Find where the given text appears and provide that cell's center as [x, y] coordinate. 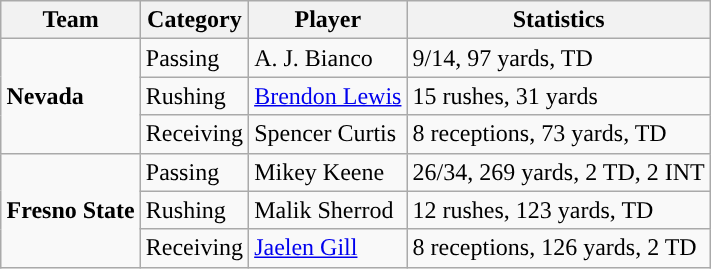
12 rushes, 123 yards, TD [558, 210]
Brendon Lewis [328, 96]
Statistics [558, 20]
15 rushes, 31 yards [558, 96]
Fresno State [70, 210]
Nevada [70, 96]
Category [194, 20]
Spencer Curtis [328, 134]
9/14, 97 yards, TD [558, 58]
8 receptions, 73 yards, TD [558, 134]
Player [328, 20]
Team [70, 20]
26/34, 269 yards, 2 TD, 2 INT [558, 172]
8 receptions, 126 yards, 2 TD [558, 248]
Mikey Keene [328, 172]
A. J. Bianco [328, 58]
Malik Sherrod [328, 210]
Jaelen Gill [328, 248]
